Locate the cell with the specified text and output its (x, y) center coordinate. 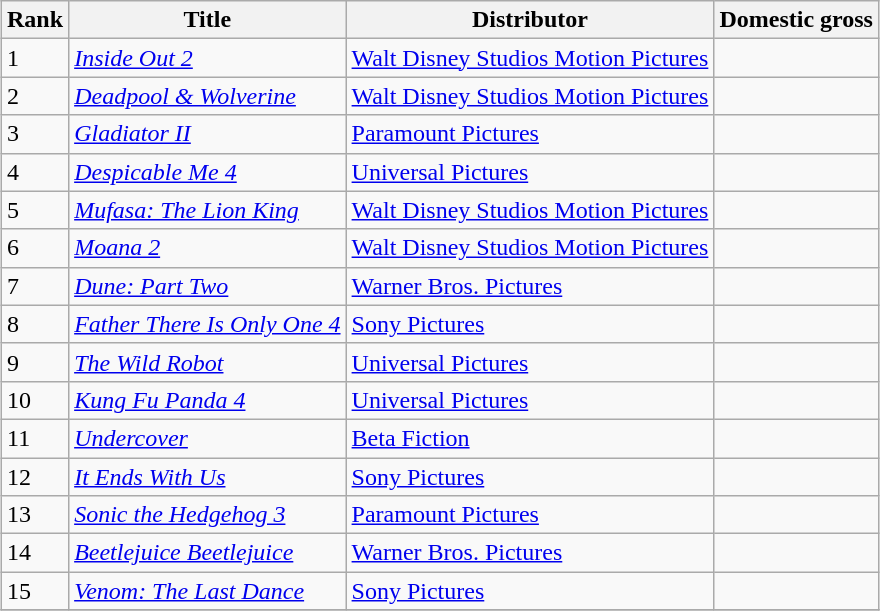
Moana 2 (208, 248)
Mufasa: The Lion King (208, 210)
8 (36, 324)
Rank (36, 20)
Dune: Part Two (208, 286)
The Wild Robot (208, 362)
Father There Is Only One 4 (208, 324)
Despicable Me 4 (208, 172)
10 (36, 400)
Kung Fu Panda 4 (208, 400)
13 (36, 515)
Sonic the Hedgehog 3 (208, 515)
Venom: The Last Dance (208, 591)
It Ends With Us (208, 477)
14 (36, 553)
12 (36, 477)
Inside Out 2 (208, 58)
Beta Fiction (530, 438)
Distributor (530, 20)
2 (36, 96)
9 (36, 362)
Domestic gross (796, 20)
5 (36, 210)
Gladiator II (208, 134)
3 (36, 134)
4 (36, 172)
1 (36, 58)
Title (208, 20)
6 (36, 248)
Undercover (208, 438)
15 (36, 591)
7 (36, 286)
11 (36, 438)
Beetlejuice Beetlejuice (208, 553)
Deadpool & Wolverine (208, 96)
